Detect which cell encompasses the target text, then output its (X, Y) center coordinate. 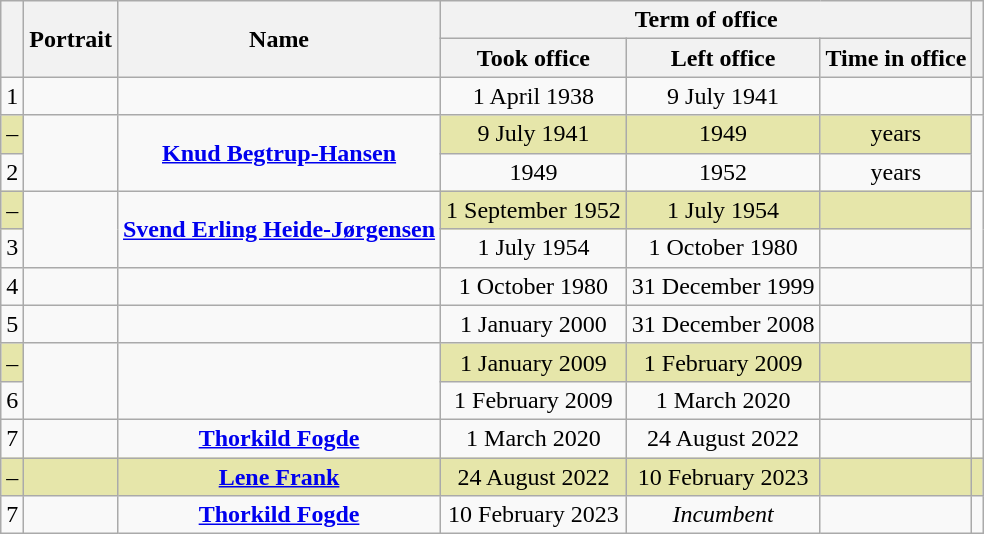
Lene Frank (278, 477)
Portrait (71, 39)
1 September 1952 (534, 210)
1 January 2009 (534, 362)
Incumbent (723, 515)
4 (12, 286)
Knud Begtrup-Hansen (278, 153)
3 (12, 248)
1952 (723, 172)
Time in office (896, 58)
1 April 1938 (534, 96)
31 December 1999 (723, 286)
Name (278, 39)
31 December 2008 (723, 324)
6 (12, 400)
2 (12, 172)
1 (12, 96)
5 (12, 324)
Took office (534, 58)
Svend Erling Heide-Jørgensen (278, 229)
1 January 2000 (534, 324)
Term of office (706, 20)
Left office (723, 58)
